From the cell containing the given text, extract its center point as [x, y] coordinate. 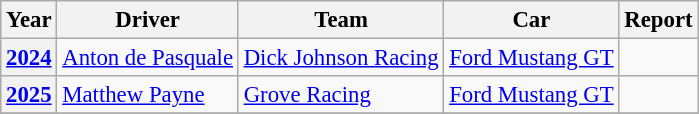
Grove Racing [341, 95]
Report [658, 20]
Matthew Payne [148, 95]
Year [29, 20]
Car [532, 20]
2025 [29, 95]
Anton de Pasquale [148, 58]
Dick Johnson Racing [341, 58]
Team [341, 20]
Driver [148, 20]
2024 [29, 58]
